Return (X, Y) of the center of cell containing provided text 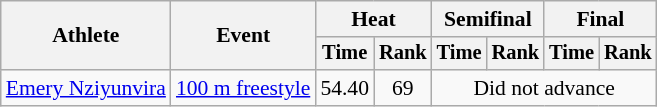
100 m freestyle (243, 88)
54.40 (344, 88)
Semifinal (488, 19)
Event (243, 36)
Emery Nziyunvira (86, 88)
Heat (373, 19)
Did not advance (544, 88)
Athlete (86, 36)
69 (403, 88)
Final (600, 19)
